Scan for the cell matching the given text and deliver its (X, Y) coordinate at center. 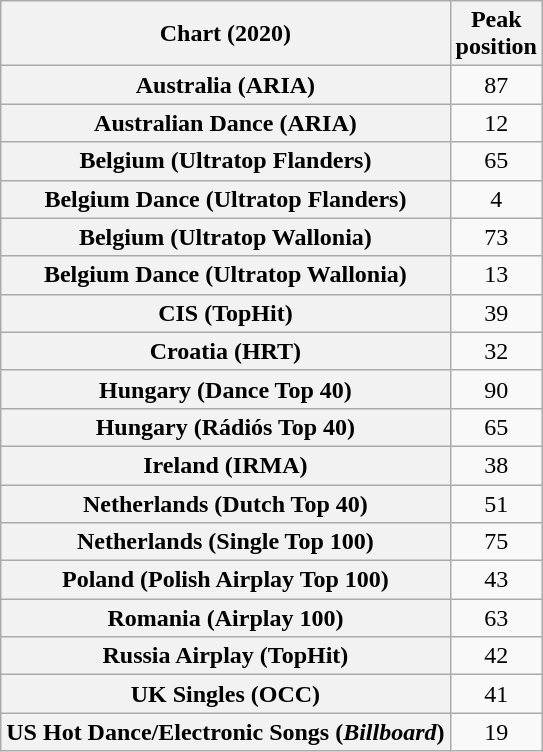
CIS (TopHit) (226, 313)
Australia (ARIA) (226, 85)
90 (496, 389)
Hungary (Dance Top 40) (226, 389)
42 (496, 656)
UK Singles (OCC) (226, 694)
43 (496, 580)
4 (496, 199)
Netherlands (Dutch Top 40) (226, 503)
73 (496, 237)
Australian Dance (ARIA) (226, 123)
Ireland (IRMA) (226, 465)
13 (496, 275)
Belgium (Ultratop Flanders) (226, 161)
87 (496, 85)
Poland (Polish Airplay Top 100) (226, 580)
19 (496, 732)
51 (496, 503)
Netherlands (Single Top 100) (226, 542)
32 (496, 351)
US Hot Dance/Electronic Songs (Billboard) (226, 732)
12 (496, 123)
Hungary (Rádiós Top 40) (226, 427)
Peakposition (496, 34)
Chart (2020) (226, 34)
Belgium Dance (Ultratop Flanders) (226, 199)
39 (496, 313)
38 (496, 465)
Croatia (HRT) (226, 351)
Russia Airplay (TopHit) (226, 656)
Belgium (Ultratop Wallonia) (226, 237)
Belgium Dance (Ultratop Wallonia) (226, 275)
41 (496, 694)
75 (496, 542)
Romania (Airplay 100) (226, 618)
63 (496, 618)
